Search for the cell housing the specified text and yield its (x, y) center coordinate. 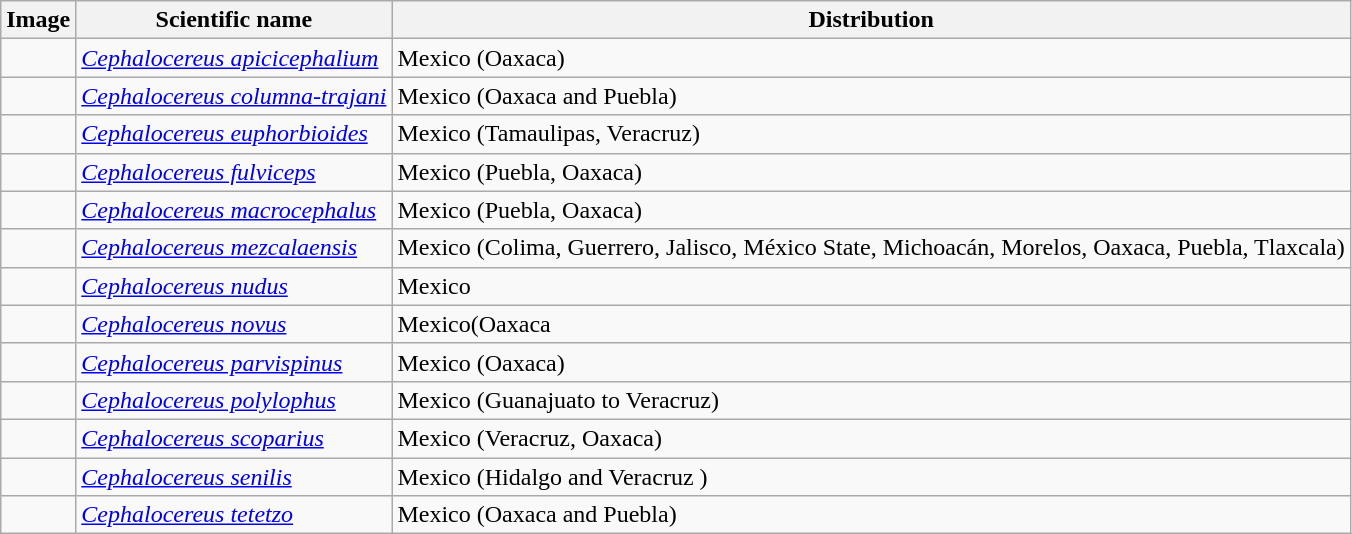
Scientific name (234, 20)
Cephalocereus columna-trajani (234, 96)
Mexico (Veracruz, Oaxaca) (871, 438)
Cephalocereus apicicephalium (234, 58)
Mexico (Guanajuato to Veracruz) (871, 400)
Image (38, 20)
Cephalocereus tetetzo (234, 515)
Distribution (871, 20)
Cephalocereus novus (234, 324)
Cephalocereus senilis (234, 477)
Mexico (Colima, Guerrero, Jalisco, México State, Michoacán, Morelos, Oaxaca, Puebla, Tlaxcala) (871, 248)
Mexico (Hidalgo and Veracruz ) (871, 477)
Mexico (Tamaulipas, Veracruz) (871, 134)
Mexico (871, 286)
Cephalocereus nudus (234, 286)
Cephalocereus euphorbioides (234, 134)
Cephalocereus scoparius (234, 438)
Cephalocereus macrocephalus (234, 210)
Cephalocereus polylophus (234, 400)
Cephalocereus fulviceps (234, 172)
Cephalocereus parvispinus (234, 362)
Mexico(Oaxaca (871, 324)
Cephalocereus mezcalaensis (234, 248)
